For the text-containing cell, return its midpoint in (X, Y) coordinate format. 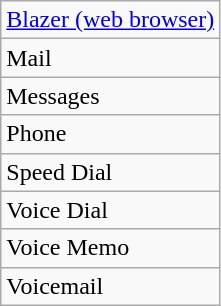
Voice Memo (110, 248)
Phone (110, 134)
Mail (110, 58)
Speed Dial (110, 172)
Voicemail (110, 286)
Messages (110, 96)
Voice Dial (110, 210)
Blazer (web browser) (110, 20)
